Capture the cell that displays the provided text and extract its [X, Y] central coordinate. 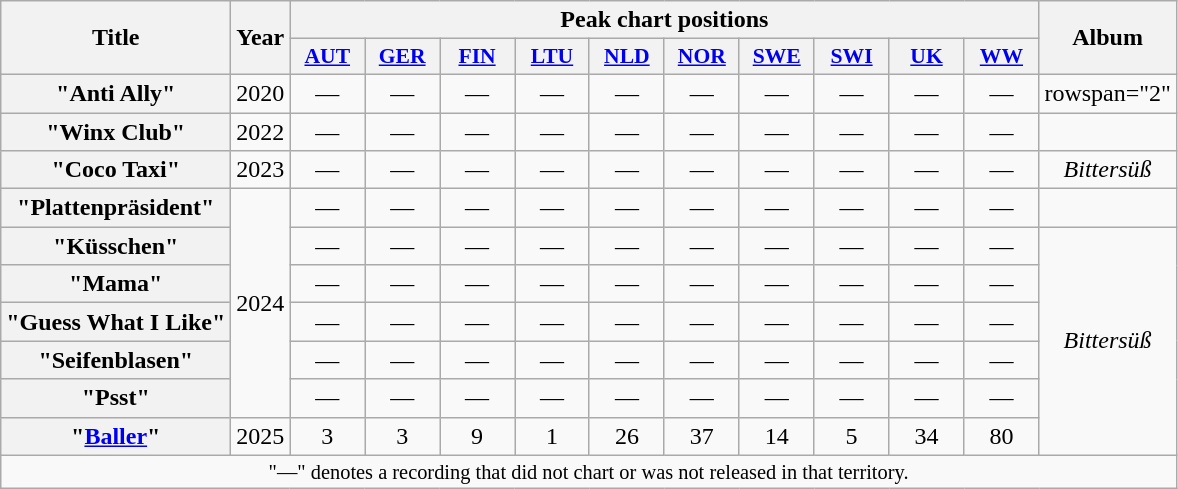
UK [926, 57]
NLD [626, 57]
"Küsschen" [116, 246]
"Winx Club" [116, 131]
WW [1002, 57]
2023 [260, 170]
"Anti Ally" [116, 93]
"Baller" [116, 436]
2022 [260, 131]
Year [260, 38]
Title [116, 38]
"Plattenpräsident" [116, 208]
34 [926, 436]
SWI [852, 57]
37 [702, 436]
"Seifenblasen" [116, 360]
FIN [478, 57]
AUT [328, 57]
Album [1108, 38]
"Psst" [116, 398]
80 [1002, 436]
SWE [776, 57]
9 [478, 436]
"Coco Taxi" [116, 170]
GER [402, 57]
"—" denotes a recording that did not chart or was not released in that territory. [589, 472]
rowspan="2" [1108, 93]
"Mama" [116, 284]
LTU [552, 57]
14 [776, 436]
"Guess What I Like" [116, 322]
5 [852, 436]
26 [626, 436]
NOR [702, 57]
2020 [260, 93]
1 [552, 436]
2025 [260, 436]
2024 [260, 303]
Peak chart positions [664, 20]
